Return (X, Y) of the center of cell containing provided text 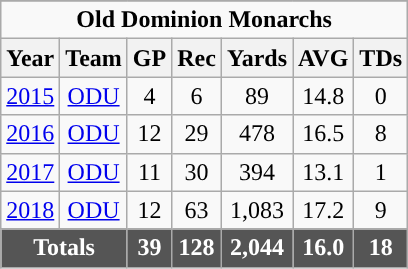
29 (197, 134)
17.2 (324, 210)
89 (256, 96)
Year (30, 58)
16.5 (324, 134)
13.1 (324, 172)
9 (381, 210)
AVG (324, 58)
30 (197, 172)
14.8 (324, 96)
478 (256, 134)
0 (381, 96)
Yards (256, 58)
4 (149, 96)
8 (381, 134)
Old Dominion Monarchs (204, 20)
Totals (64, 248)
128 (197, 248)
2,044 (256, 248)
63 (197, 210)
394 (256, 172)
39 (149, 248)
18 (381, 248)
GP (149, 58)
1,083 (256, 210)
2018 (30, 210)
Team (94, 58)
6 (197, 96)
2017 (30, 172)
Rec (197, 58)
TDs (381, 58)
1 (381, 172)
16.0 (324, 248)
2015 (30, 96)
2016 (30, 134)
11 (149, 172)
